Return [X, Y] of the center of cell containing provided text 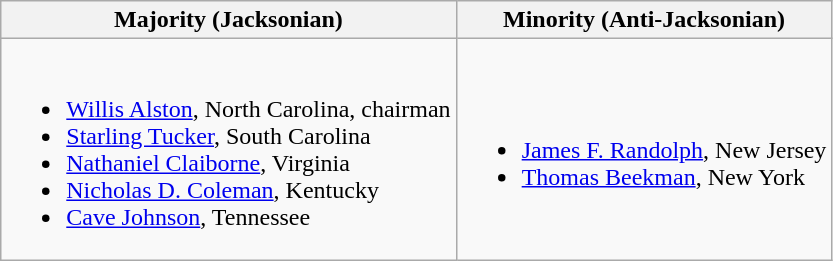
Minority (Anti-Jacksonian) [644, 20]
Majority (Jacksonian) [228, 20]
James F. Randolph, New JerseyThomas Beekman, New York [644, 150]
